For the text-containing cell, return its midpoint in [X, Y] coordinate format. 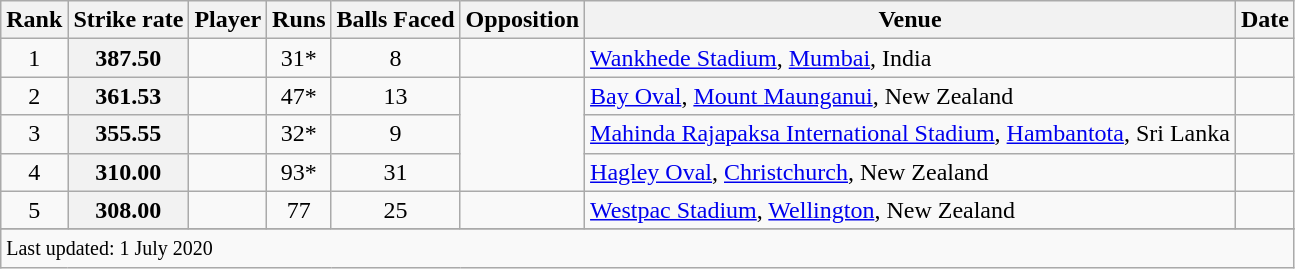
1 [34, 58]
3 [34, 134]
355.55 [128, 134]
Venue [910, 20]
Hagley Oval, Christchurch, New Zealand [910, 172]
Rank [34, 20]
2 [34, 96]
5 [34, 210]
93* [299, 172]
77 [299, 210]
Date [1264, 20]
4 [34, 172]
Westpac Stadium, Wellington, New Zealand [910, 210]
Opposition [522, 20]
310.00 [128, 172]
Balls Faced [396, 20]
8 [396, 58]
31* [299, 58]
Last updated: 1 July 2020 [648, 248]
31 [396, 172]
387.50 [128, 58]
308.00 [128, 210]
13 [396, 96]
Strike rate [128, 20]
361.53 [128, 96]
Runs [299, 20]
32* [299, 134]
Mahinda Rajapaksa International Stadium, Hambantota, Sri Lanka [910, 134]
Wankhede Stadium, Mumbai, India [910, 58]
Bay Oval, Mount Maunganui, New Zealand [910, 96]
Player [228, 20]
9 [396, 134]
25 [396, 210]
47* [299, 96]
